Find where the given text appears and provide that cell's center as (x, y) coordinate. 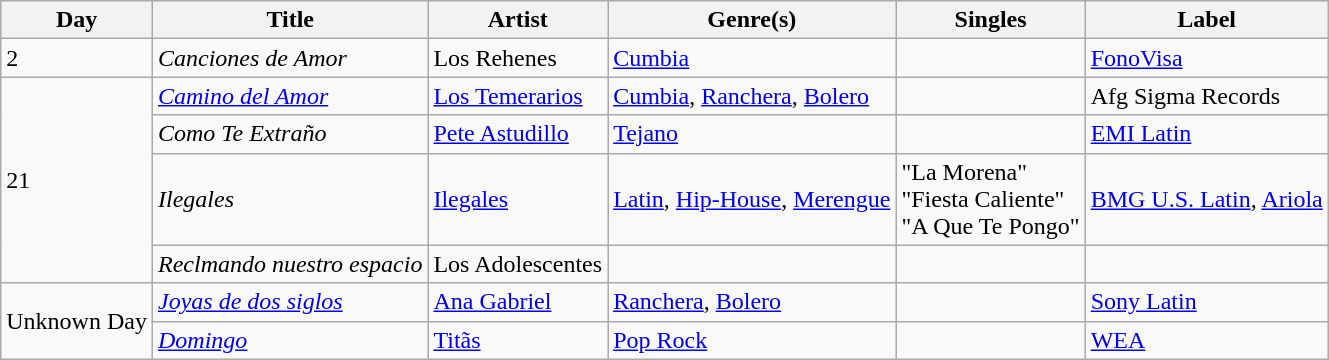
Como Te Extraño (290, 134)
Afg Sigma Records (1206, 96)
Los Adolescentes (518, 264)
Genre(s) (752, 20)
Ranchera, Bolero (752, 302)
WEA (1206, 340)
BMG U.S. Latin, Ariola (1206, 199)
Unknown Day (77, 321)
Artist (518, 20)
Label (1206, 20)
21 (77, 180)
Domingo (290, 340)
Camino del Amor (290, 96)
2 (77, 58)
Ana Gabriel (518, 302)
"La Morena""Fiesta Caliente""A Que Te Pongo" (990, 199)
Titãs (518, 340)
Los Temerarios (518, 96)
Sony Latin (1206, 302)
Joyas de dos siglos (290, 302)
EMI Latin (1206, 134)
Cumbia, Ranchera, Bolero (752, 96)
Tejano (752, 134)
Pete Astudillo (518, 134)
FonoVisa (1206, 58)
Reclmando nuestro espacio (290, 264)
Title (290, 20)
Canciones de Amor (290, 58)
Pop Rock (752, 340)
Singles (990, 20)
Los Rehenes (518, 58)
Latin, Hip-House, Merengue (752, 199)
Day (77, 20)
Cumbia (752, 58)
